Output the (X, Y) coordinate of the center of the cell containing the given text.  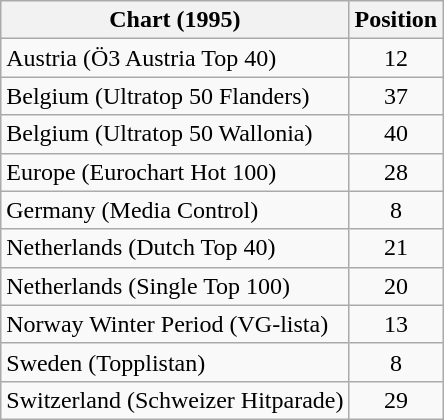
Position (396, 20)
20 (396, 286)
40 (396, 134)
Norway Winter Period (VG-lista) (175, 324)
Germany (Media Control) (175, 210)
Belgium (Ultratop 50 Wallonia) (175, 134)
Chart (1995) (175, 20)
Belgium (Ultratop 50 Flanders) (175, 96)
Netherlands (Dutch Top 40) (175, 248)
13 (396, 324)
29 (396, 400)
Austria (Ö3 Austria Top 40) (175, 58)
37 (396, 96)
Europe (Eurochart Hot 100) (175, 172)
21 (396, 248)
Sweden (Topplistan) (175, 362)
12 (396, 58)
28 (396, 172)
Switzerland (Schweizer Hitparade) (175, 400)
Netherlands (Single Top 100) (175, 286)
